From the cell containing the given text, extract its center point as [X, Y] coordinate. 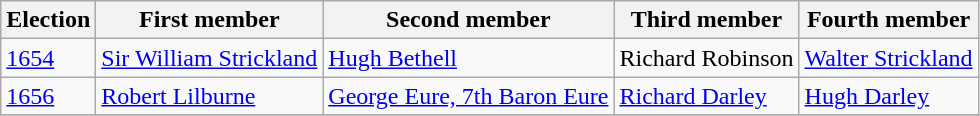
1654 [48, 58]
First member [210, 20]
Robert Lilburne [210, 96]
Election [48, 20]
Hugh Bethell [468, 58]
Second member [468, 20]
Third member [706, 20]
Walter Strickland [888, 58]
1656 [48, 96]
Fourth member [888, 20]
George Eure, 7th Baron Eure [468, 96]
Hugh Darley [888, 96]
Sir William Strickland [210, 58]
Richard Darley [706, 96]
Richard Robinson [706, 58]
